Pinpoint the cell where the given text exists, returning its [X, Y] midpoint coordinate. 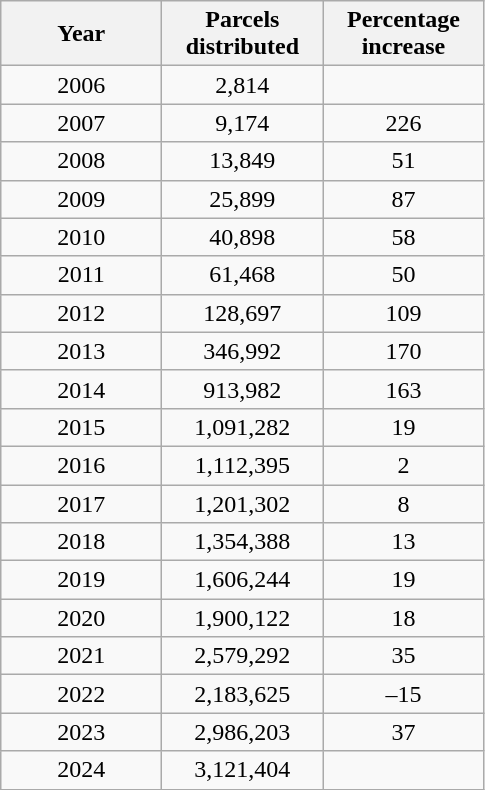
2018 [82, 542]
35 [404, 656]
2023 [82, 732]
1,201,302 [242, 503]
2,986,203 [242, 732]
170 [404, 351]
163 [404, 389]
128,697 [242, 313]
2024 [82, 770]
Year [82, 34]
1,354,388 [242, 542]
2017 [82, 503]
2,814 [242, 85]
18 [404, 618]
2,579,292 [242, 656]
40,898 [242, 237]
2015 [82, 427]
2021 [82, 656]
2016 [82, 465]
8 [404, 503]
61,468 [242, 275]
2009 [82, 199]
2008 [82, 161]
13,849 [242, 161]
37 [404, 732]
346,992 [242, 351]
2013 [82, 351]
51 [404, 161]
3,121,404 [242, 770]
2012 [82, 313]
50 [404, 275]
Percentage increase [404, 34]
2 [404, 465]
58 [404, 237]
913,982 [242, 389]
2020 [82, 618]
2022 [82, 694]
2,183,625 [242, 694]
2006 [82, 85]
2014 [82, 389]
1,900,122 [242, 618]
1,606,244 [242, 580]
1,112,395 [242, 465]
2019 [82, 580]
2011 [82, 275]
226 [404, 123]
2010 [82, 237]
109 [404, 313]
9,174 [242, 123]
1,091,282 [242, 427]
87 [404, 199]
Parcels distributed [242, 34]
25,899 [242, 199]
2007 [82, 123]
–15 [404, 694]
13 [404, 542]
